Capture the cell that displays the provided text and extract its [X, Y] central coordinate. 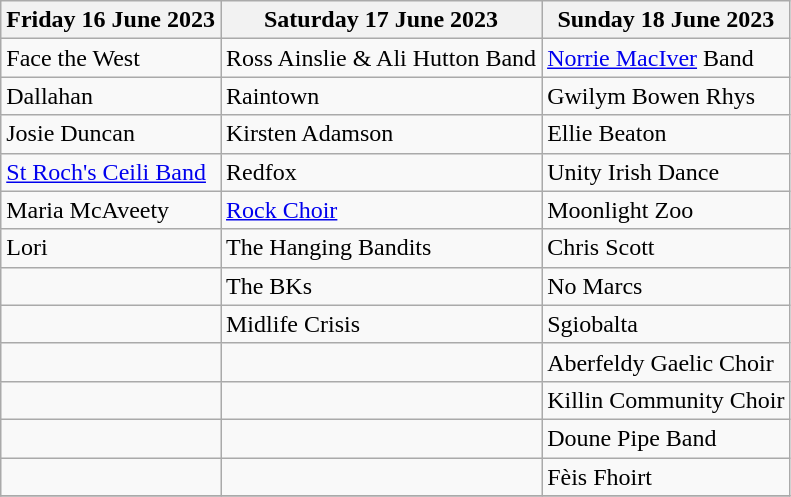
Killin Community Choir [666, 400]
St Roch's Ceili Band [111, 172]
Rock Choir [380, 210]
Redfox [380, 172]
Norrie MacIver Band [666, 58]
Gwilym Bowen Rhys [666, 96]
Doune Pipe Band [666, 438]
Lori [111, 248]
The BKs [380, 286]
Unity Irish Dance [666, 172]
No Marcs [666, 286]
Dallahan [111, 96]
Sgiobalta [666, 324]
Chris Scott [666, 248]
Friday 16 June 2023 [111, 20]
Aberfeldy Gaelic Choir [666, 362]
Sunday 18 June 2023 [666, 20]
Moonlight Zoo [666, 210]
Midlife Crisis [380, 324]
Saturday 17 June 2023 [380, 20]
Josie Duncan [111, 134]
Fèis Fhoirt [666, 477]
Maria McAveety [111, 210]
The Hanging Bandits [380, 248]
Face the West [111, 58]
Ellie Beaton [666, 134]
Kirsten Adamson [380, 134]
Raintown [380, 96]
Ross Ainslie & Ali Hutton Band [380, 58]
